Provide the [X, Y] coordinate of the cell's center where the given text is located.  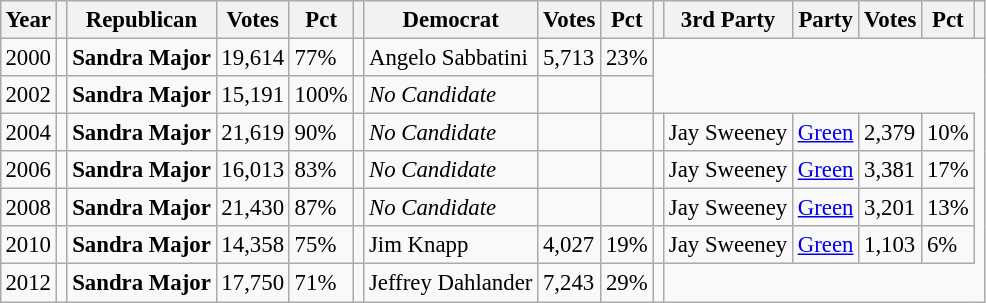
71% [321, 283]
2006 [28, 170]
2,379 [890, 133]
2000 [28, 57]
19,614 [252, 57]
2012 [28, 283]
21,619 [252, 133]
Angelo Sabbatini [451, 57]
Democrat [451, 20]
2010 [28, 245]
Jeffrey Dahlander [451, 283]
21,430 [252, 208]
17% [948, 170]
2004 [28, 133]
83% [321, 170]
Year [28, 20]
77% [321, 57]
29% [627, 283]
1,103 [890, 245]
5,713 [570, 57]
2008 [28, 208]
23% [627, 57]
100% [321, 95]
17,750 [252, 283]
75% [321, 245]
15,191 [252, 95]
Party [825, 20]
7,243 [570, 283]
87% [321, 208]
4,027 [570, 245]
3,381 [890, 170]
10% [948, 133]
2002 [28, 95]
16,013 [252, 170]
3,201 [890, 208]
90% [321, 133]
3rd Party [728, 20]
14,358 [252, 245]
6% [948, 245]
13% [948, 208]
Republican [142, 20]
Jim Knapp [451, 245]
19% [627, 245]
